Capture the cell that displays the provided text and extract its [X, Y] central coordinate. 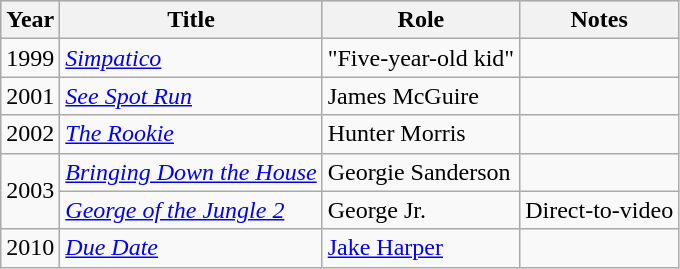
"Five-year-old kid" [420, 58]
The Rookie [191, 134]
2002 [30, 134]
George Jr. [420, 210]
See Spot Run [191, 96]
Jake Harper [420, 248]
Simpatico [191, 58]
George of the Jungle 2 [191, 210]
Role [420, 20]
Direct-to-video [600, 210]
Due Date [191, 248]
Hunter Morris [420, 134]
1999 [30, 58]
Georgie Sanderson [420, 172]
2003 [30, 191]
2001 [30, 96]
Title [191, 20]
Year [30, 20]
2010 [30, 248]
Bringing Down the House [191, 172]
James McGuire [420, 96]
Notes [600, 20]
